Locate the cell with the specified text and output its (X, Y) center coordinate. 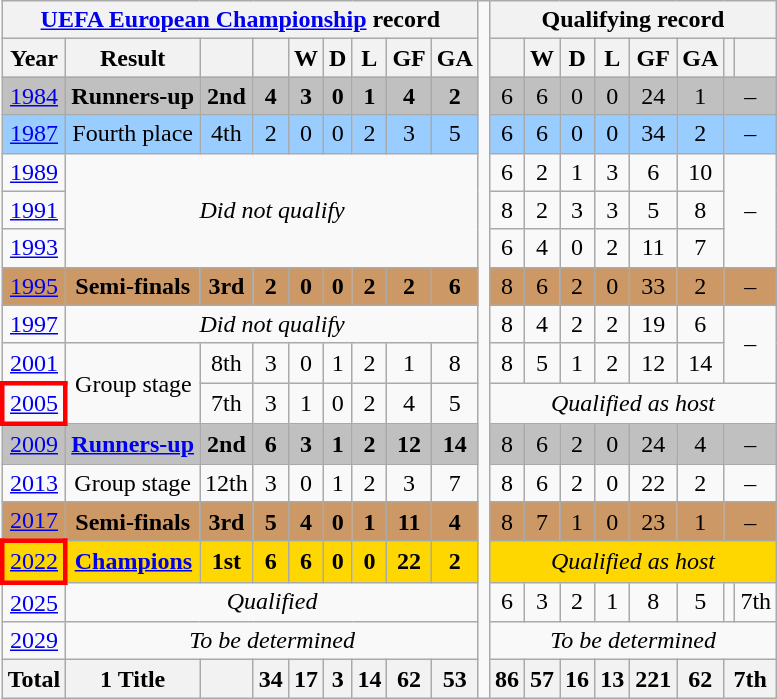
1991 (34, 210)
13 (612, 679)
Qualifying record (632, 20)
33 (654, 286)
2005 (34, 404)
12th (227, 483)
Result (133, 58)
1997 (34, 324)
1989 (34, 172)
23 (654, 522)
Year (34, 58)
86 (506, 679)
19 (654, 324)
Total (34, 679)
2017 (34, 522)
Qualified (272, 602)
Fourth place (133, 134)
Champions (133, 562)
UEFA European Championship record (240, 20)
57 (542, 679)
2013 (34, 483)
16 (578, 679)
1987 (34, 134)
17 (306, 679)
1984 (34, 96)
221 (654, 679)
2022 (34, 562)
2009 (34, 444)
8th (227, 363)
1995 (34, 286)
2025 (34, 602)
1993 (34, 248)
2001 (34, 363)
1st (227, 562)
2029 (34, 641)
1 Title (133, 679)
10 (700, 172)
4th (227, 134)
53 (454, 679)
